Identify which cell holds the provided text, then report its [x, y] central coordinate. 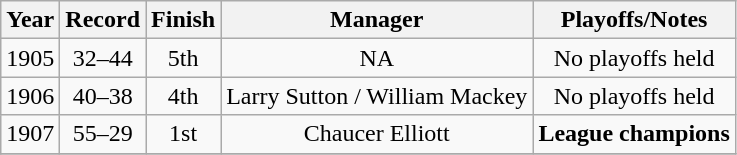
Larry Sutton / William Mackey [377, 96]
Manager [377, 20]
Playoffs/Notes [634, 20]
League champions [634, 134]
5th [184, 58]
NA [377, 58]
1907 [30, 134]
Chaucer Elliott [377, 134]
55–29 [103, 134]
4th [184, 96]
1905 [30, 58]
1st [184, 134]
40–38 [103, 96]
Finish [184, 20]
Year [30, 20]
1906 [30, 96]
32–44 [103, 58]
Record [103, 20]
